Provide the (X, Y) coordinate of the cell's center where the given text is located.  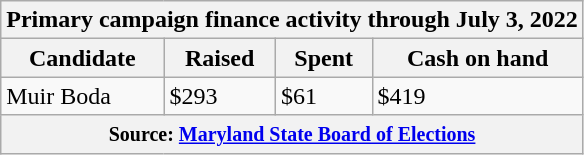
Muir Boda (82, 96)
$419 (478, 96)
Cash on hand (478, 58)
Spent (324, 58)
$293 (220, 96)
Source: Maryland State Board of Elections (292, 134)
Primary campaign finance activity through July 3, 2022 (292, 20)
Raised (220, 58)
$61 (324, 96)
Candidate (82, 58)
